From the cell containing the given text, extract its center point as (x, y) coordinate. 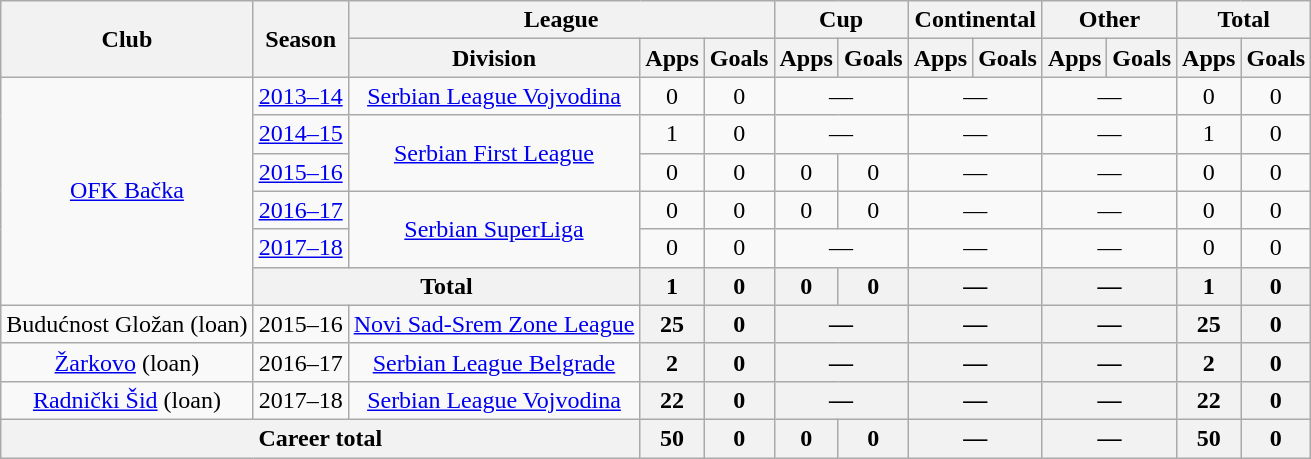
Continental (975, 20)
Žarkovo (loan) (127, 362)
OFK Bačka (127, 191)
Budućnost Gložan (loan) (127, 324)
Division (494, 58)
Radnički Šid (loan) (127, 400)
Other (1109, 20)
Novi Sad-Srem Zone League (494, 324)
League (561, 20)
Season (300, 39)
Cup (841, 20)
Serbian First League (494, 153)
2014–15 (300, 134)
Club (127, 39)
Career total (320, 438)
Serbian SuperLiga (494, 229)
2013–14 (300, 96)
Serbian League Belgrade (494, 362)
